Capture the cell that displays the provided text and extract its [X, Y] central coordinate. 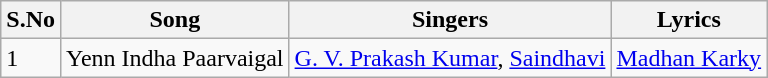
Singers [450, 20]
Song [174, 20]
Lyrics [689, 20]
S.No [31, 20]
1 [31, 58]
G. V. Prakash Kumar, Saindhavi [450, 58]
Madhan Karky [689, 58]
Yenn Indha Paarvaigal [174, 58]
